Identify which cell holds the provided text, then report its [x, y] central coordinate. 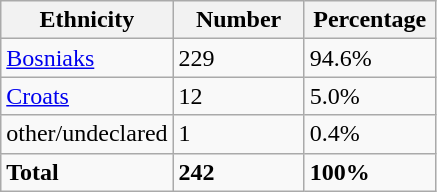
Ethnicity [87, 20]
other/undeclared [87, 134]
Total [87, 172]
242 [238, 172]
1 [238, 134]
Bosniaks [87, 58]
100% [370, 172]
229 [238, 58]
Percentage [370, 20]
Number [238, 20]
Croats [87, 96]
5.0% [370, 96]
94.6% [370, 58]
12 [238, 96]
0.4% [370, 134]
